Return the (x, y) coordinate for the center point of the cell that contains the specified text.  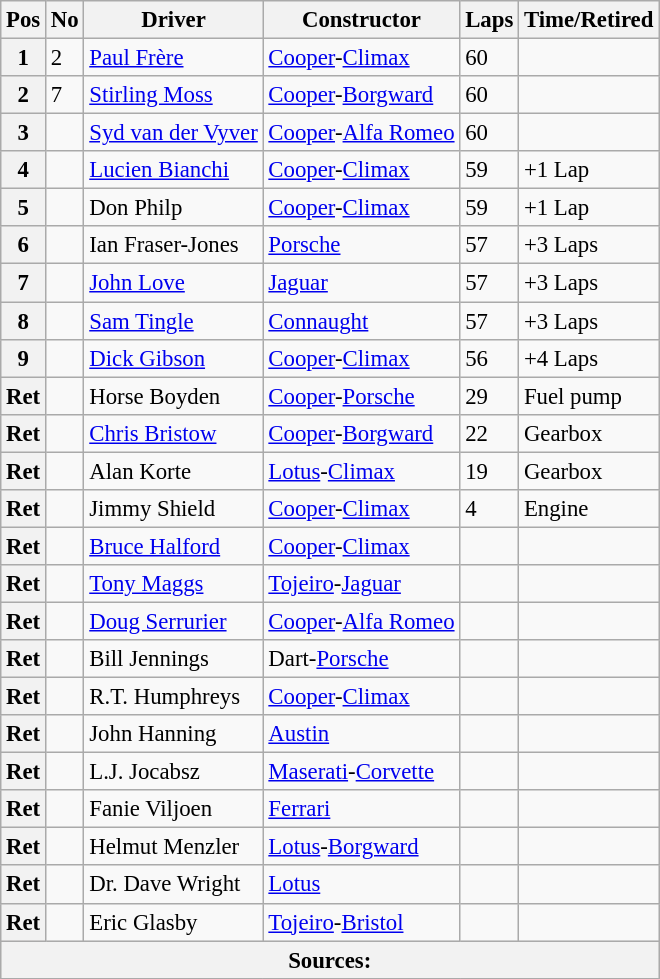
Connaught (362, 321)
Eric Glasby (174, 922)
Laps (490, 20)
Pos (24, 20)
No (65, 20)
8 (24, 321)
56 (490, 358)
Driver (174, 20)
Doug Serrurier (174, 621)
Tojeiro-Bristol (362, 922)
6 (24, 245)
Fanie Viljoen (174, 809)
John Love (174, 283)
Time/Retired (589, 20)
Ian Fraser-Jones (174, 245)
Paul Frère (174, 58)
1 (24, 58)
R.T. Humphreys (174, 697)
Tony Maggs (174, 584)
Maserati-Corvette (362, 772)
Helmut Menzler (174, 847)
Dart-Porsche (362, 659)
Engine (589, 509)
19 (490, 471)
Bruce Halford (174, 546)
Bill Jennings (174, 659)
+4 Laps (589, 358)
Syd van der Vyver (174, 133)
Lotus (362, 885)
29 (490, 396)
Fuel pump (589, 396)
Sources: (330, 960)
Ferrari (362, 809)
John Hanning (174, 734)
Stirling Moss (174, 95)
Don Philp (174, 208)
Cooper-Porsche (362, 396)
Jaguar (362, 283)
9 (24, 358)
Jimmy Shield (174, 509)
22 (490, 433)
Lotus-Borgward (362, 847)
Lucien Bianchi (174, 170)
Alan Korte (174, 471)
Dr. Dave Wright (174, 885)
3 (24, 133)
Horse Boyden (174, 396)
5 (24, 208)
Constructor (362, 20)
Austin (362, 734)
Tojeiro-Jaguar (362, 584)
Dick Gibson (174, 358)
Porsche (362, 245)
Sam Tingle (174, 321)
Lotus-Climax (362, 471)
Chris Bristow (174, 433)
L.J. Jocabsz (174, 772)
